Output the (X, Y) coordinate of the center of the cell containing the given text.  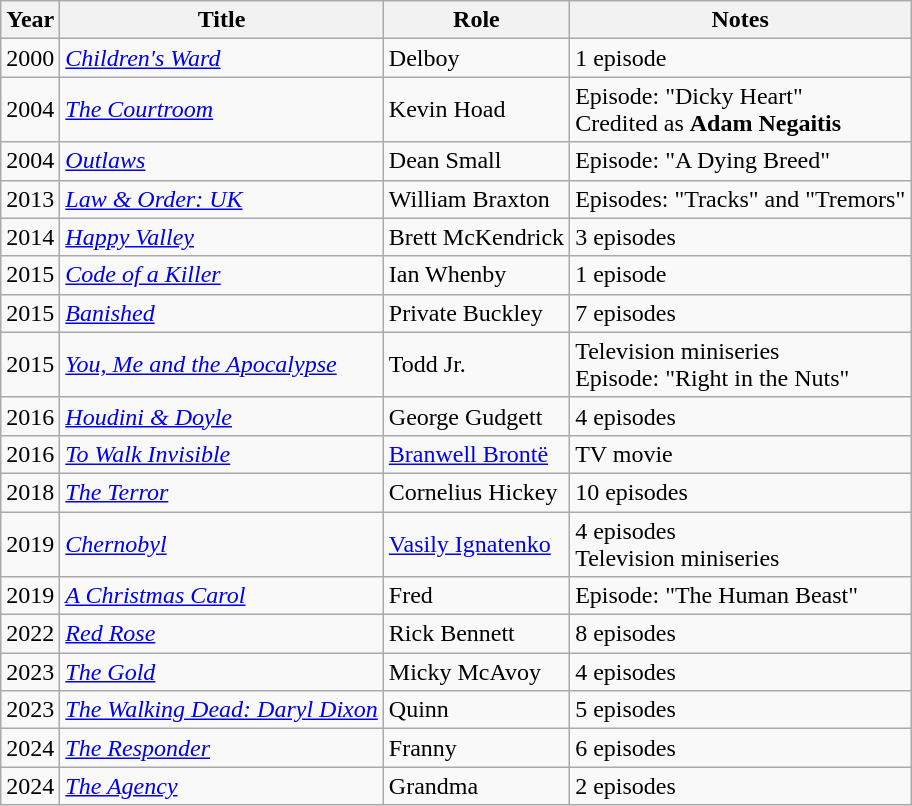
Houdini & Doyle (222, 416)
Delboy (476, 58)
5 episodes (740, 710)
Outlaws (222, 161)
TV movie (740, 454)
You, Me and the Apocalypse (222, 364)
4 episodesTelevision miniseries (740, 544)
Dean Small (476, 161)
2 episodes (740, 786)
Private Buckley (476, 313)
Quinn (476, 710)
Episodes: "Tracks" and "Tremors" (740, 199)
Kevin Hoad (476, 110)
Title (222, 20)
Happy Valley (222, 237)
Red Rose (222, 634)
A Christmas Carol (222, 596)
2000 (30, 58)
The Agency (222, 786)
3 episodes (740, 237)
Children's Ward (222, 58)
Law & Order: UK (222, 199)
Rick Bennett (476, 634)
Branwell Brontë (476, 454)
Episode: "The Human Beast" (740, 596)
Notes (740, 20)
Micky McAvoy (476, 672)
8 episodes (740, 634)
The Courtroom (222, 110)
2018 (30, 492)
Chernobyl (222, 544)
Franny (476, 748)
Brett McKendrick (476, 237)
2013 (30, 199)
Role (476, 20)
William Braxton (476, 199)
Todd Jr. (476, 364)
Year (30, 20)
Cornelius Hickey (476, 492)
The Walking Dead: Daryl Dixon (222, 710)
Episode: "A Dying Breed" (740, 161)
Ian Whenby (476, 275)
6 episodes (740, 748)
Episode: "Dicky Heart"Credited as Adam Negaitis (740, 110)
Banished (222, 313)
Grandma (476, 786)
The Responder (222, 748)
The Terror (222, 492)
7 episodes (740, 313)
Television miniseriesEpisode: "Right in the Nuts" (740, 364)
Vasily Ignatenko (476, 544)
2014 (30, 237)
To Walk Invisible (222, 454)
Fred (476, 596)
10 episodes (740, 492)
George Gudgett (476, 416)
Code of a Killer (222, 275)
The Gold (222, 672)
2022 (30, 634)
